Output the (x, y) coordinate of the center of the cell containing the given text.  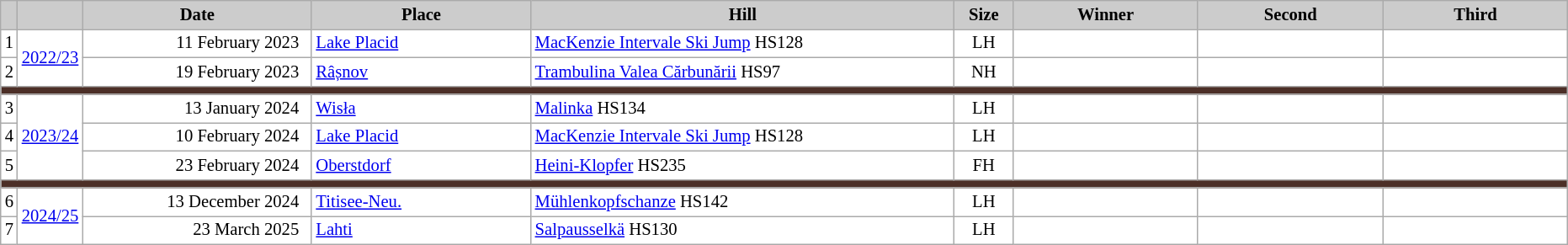
Malinka HS134 (742, 109)
Winner (1106, 14)
Heini-Klopfer HS235 (742, 165)
2024/25 (50, 216)
Date (197, 14)
Râșnov (421, 72)
13 January 2024 (197, 109)
1 (9, 43)
Place (421, 14)
4 (9, 136)
2022/23 (50, 57)
NH (984, 72)
23 March 2025 (197, 230)
13 December 2024 (197, 201)
Lahti (421, 230)
Size (984, 14)
Third (1475, 14)
Hill (742, 14)
Oberstdorf (421, 165)
11 February 2023 (197, 43)
Trambulina Valea Cărbunării HS97 (742, 72)
Wisła (421, 109)
3 (9, 109)
Second (1290, 14)
19 February 2023 (197, 72)
2023/24 (50, 136)
Mühlenkopfschanze HS142 (742, 201)
Salpausselkä HS130 (742, 230)
FH (984, 165)
5 (9, 165)
7 (9, 230)
Titisee-Neu. (421, 201)
2 (9, 72)
23 February 2024 (197, 165)
6 (9, 201)
10 February 2024 (197, 136)
